Return the [x, y] coordinate for the center point of the cell that contains the specified text.  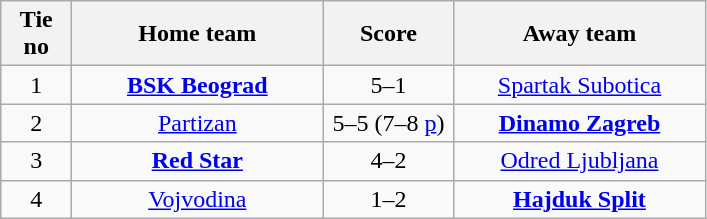
Tie no [36, 34]
Dinamo Zagreb [580, 123]
Hajduk Split [580, 199]
Vojvodina [198, 199]
4–2 [388, 161]
Odred Ljubljana [580, 161]
5–5 (7–8 p) [388, 123]
Score [388, 34]
Home team [198, 34]
3 [36, 161]
BSK Beograd [198, 85]
1–2 [388, 199]
Away team [580, 34]
2 [36, 123]
4 [36, 199]
Red Star [198, 161]
Partizan [198, 123]
5–1 [388, 85]
Spartak Subotica [580, 85]
1 [36, 85]
